Return (x, y) of the center of cell containing provided text 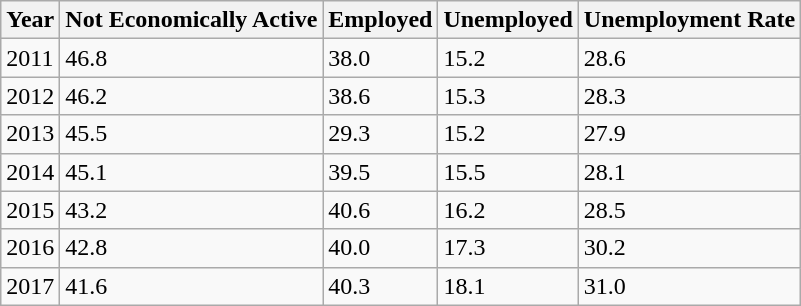
40.0 (380, 248)
2015 (30, 210)
Not Economically Active (192, 20)
Unemployment Rate (689, 20)
31.0 (689, 286)
39.5 (380, 172)
Unemployed (508, 20)
2016 (30, 248)
45.5 (192, 134)
Employed (380, 20)
45.1 (192, 172)
17.3 (508, 248)
2011 (30, 58)
2013 (30, 134)
28.5 (689, 210)
16.2 (508, 210)
30.2 (689, 248)
18.1 (508, 286)
15.3 (508, 96)
46.8 (192, 58)
42.8 (192, 248)
46.2 (192, 96)
40.3 (380, 286)
29.3 (380, 134)
41.6 (192, 286)
2012 (30, 96)
28.6 (689, 58)
43.2 (192, 210)
28.3 (689, 96)
40.6 (380, 210)
Year (30, 20)
38.0 (380, 58)
38.6 (380, 96)
28.1 (689, 172)
27.9 (689, 134)
2014 (30, 172)
15.5 (508, 172)
2017 (30, 286)
